Return the [x, y] coordinate for the center point of the cell that contains the specified text.  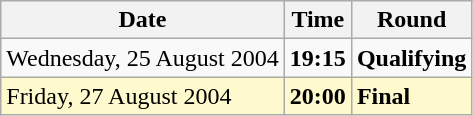
Final [411, 96]
20:00 [318, 96]
Qualifying [411, 58]
Time [318, 20]
Round [411, 20]
Friday, 27 August 2004 [143, 96]
19:15 [318, 58]
Date [143, 20]
Wednesday, 25 August 2004 [143, 58]
